Provide the (X, Y) coordinate of the cell's center where the given text is located.  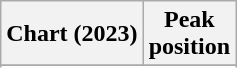
Chart (2023) (72, 34)
Peakposition (189, 34)
